Locate the cell with the specified text and output its [X, Y] center coordinate. 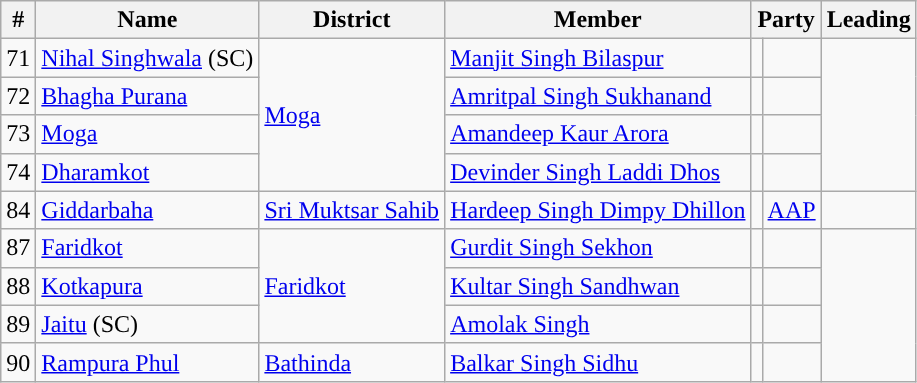
Amolak Singh [598, 324]
Balkar Singh Sidhu [598, 362]
Giddarbaha [148, 210]
88 [18, 286]
Bathinda [352, 362]
74 [18, 172]
Amritpal Singh Sukhanand [598, 96]
84 [18, 210]
Hardeep Singh Dimpy Dhillon [598, 210]
71 [18, 58]
87 [18, 248]
Kotkapura [148, 286]
Gurdit Singh Sekhon [598, 248]
Leading [868, 20]
Rampura Phul [148, 362]
Member [598, 20]
Bhagha Purana [148, 96]
Nihal Singhwala (SC) [148, 58]
# [18, 20]
Jaitu (SC) [148, 324]
Devinder Singh Laddi Dhos [598, 172]
73 [18, 134]
AAP [792, 210]
Dharamkot [148, 172]
Kultar Singh Sandhwan [598, 286]
Amandeep Kaur Arora [598, 134]
Name [148, 20]
Manjit Singh Bilaspur [598, 58]
72 [18, 96]
Sri Muktsar Sahib [352, 210]
District [352, 20]
Party [786, 20]
90 [18, 362]
89 [18, 324]
